For the text-containing cell, return its midpoint in [X, Y] coordinate format. 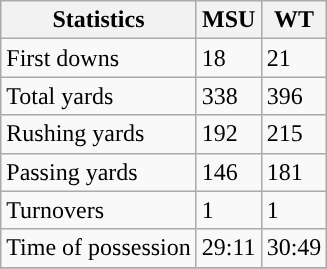
WT [294, 20]
338 [228, 96]
Turnovers [99, 210]
18 [228, 58]
29:11 [228, 248]
MSU [228, 20]
Total yards [99, 96]
192 [228, 134]
Rushing yards [99, 134]
215 [294, 134]
30:49 [294, 248]
181 [294, 172]
First downs [99, 58]
21 [294, 58]
146 [228, 172]
Passing yards [99, 172]
396 [294, 96]
Time of possession [99, 248]
Statistics [99, 20]
